Return (x, y) of the center of cell containing provided text 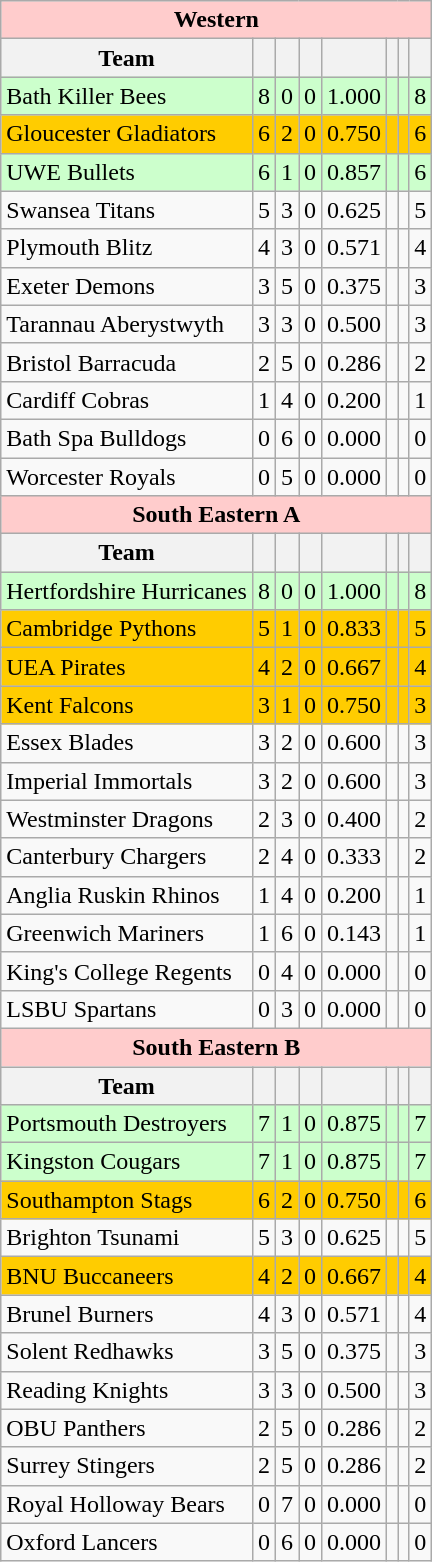
0.857 (354, 172)
Cardiff Cobras (127, 400)
Oxford Lancers (127, 1542)
Bath Killer Bees (127, 96)
Portsmouth Destroyers (127, 1124)
Brunel Burners (127, 1314)
Tarannau Aberystwyth (127, 324)
Bath Spa Bulldogs (127, 438)
Gloucester Gladiators (127, 134)
Western (216, 20)
Exeter Demons (127, 286)
Kent Falcons (127, 705)
Bristol Barracuda (127, 362)
Reading Knights (127, 1390)
Imperial Immortals (127, 781)
Anglia Ruskin Rhinos (127, 895)
UEA Pirates (127, 667)
LSBU Spartans (127, 1009)
Canterbury Chargers (127, 857)
King's College Regents (127, 971)
Westminster Dragons (127, 819)
Southampton Stags (127, 1200)
0.400 (354, 819)
Swansea Titans (127, 210)
OBU Panthers (127, 1428)
Worcester Royals (127, 477)
Kingston Cougars (127, 1162)
UWE Bullets (127, 172)
Brighton Tsunami (127, 1238)
Royal Holloway Bears (127, 1504)
Solent Redhawks (127, 1352)
BNU Buccaneers (127, 1276)
Cambridge Pythons (127, 629)
0.143 (354, 933)
Greenwich Mariners (127, 933)
0.333 (354, 857)
0.833 (354, 629)
Surrey Stingers (127, 1466)
Essex Blades (127, 743)
South Eastern A (216, 515)
South Eastern B (216, 1047)
Plymouth Blitz (127, 248)
Hertfordshire Hurricanes (127, 591)
